Output the [x, y] coordinate of the center of the cell containing the given text.  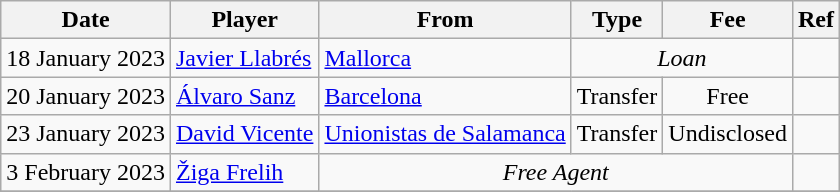
Type [617, 20]
David Vicente [244, 134]
Fee [728, 20]
18 January 2023 [86, 58]
Undisclosed [728, 134]
From [445, 20]
Free Agent [556, 172]
Free [728, 96]
Álvaro Sanz [244, 96]
Date [86, 20]
Žiga Frelih [244, 172]
Player [244, 20]
Javier Llabrés [244, 58]
Barcelona [445, 96]
23 January 2023 [86, 134]
3 February 2023 [86, 172]
Unionistas de Salamanca [445, 134]
Loan [682, 58]
Ref [816, 20]
20 January 2023 [86, 96]
Mallorca [445, 58]
